Find where the given text appears and provide that cell's center as [X, Y] coordinate. 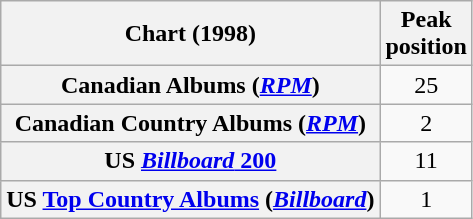
1 [426, 199]
2 [426, 123]
11 [426, 161]
US Billboard 200 [190, 161]
Canadian Albums (RPM) [190, 85]
Chart (1998) [190, 34]
US Top Country Albums (Billboard) [190, 199]
Canadian Country Albums (RPM) [190, 123]
Peak position [426, 34]
25 [426, 85]
